Determine the (X, Y) coordinate at the center of the cell enclosing the given text.  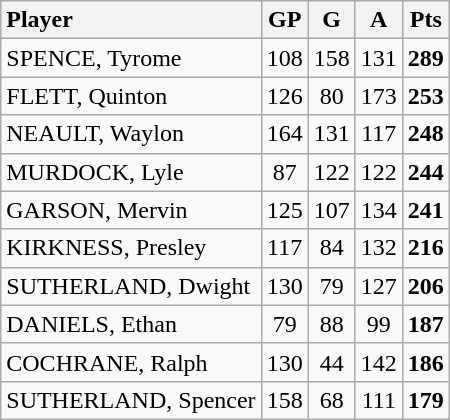
DANIELS, Ethan (131, 324)
MURDOCK, Lyle (131, 172)
173 (378, 96)
108 (284, 58)
187 (426, 324)
186 (426, 362)
216 (426, 248)
SUTHERLAND, Dwight (131, 286)
FLETT, Quinton (131, 96)
253 (426, 96)
GP (284, 20)
179 (426, 400)
142 (378, 362)
80 (332, 96)
Player (131, 20)
A (378, 20)
NEAULT, Waylon (131, 134)
SPENCE, Tyrome (131, 58)
126 (284, 96)
COCHRANE, Ralph (131, 362)
SUTHERLAND, Spencer (131, 400)
99 (378, 324)
84 (332, 248)
206 (426, 286)
87 (284, 172)
KIRKNESS, Presley (131, 248)
132 (378, 248)
GARSON, Mervin (131, 210)
248 (426, 134)
244 (426, 172)
111 (378, 400)
G (332, 20)
44 (332, 362)
241 (426, 210)
125 (284, 210)
134 (378, 210)
127 (378, 286)
289 (426, 58)
164 (284, 134)
107 (332, 210)
68 (332, 400)
Pts (426, 20)
88 (332, 324)
